Identify which cell holds the provided text, then report its [X, Y] central coordinate. 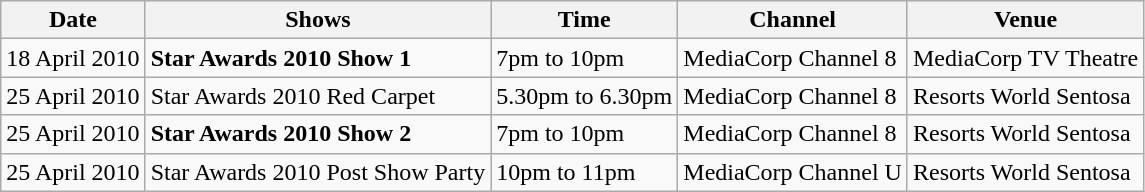
Star Awards 2010 Show 1 [318, 58]
10pm to 11pm [584, 172]
5.30pm to 6.30pm [584, 96]
Channel [793, 20]
Star Awards 2010 Red Carpet [318, 96]
Star Awards 2010 Post Show Party [318, 172]
Shows [318, 20]
MediaCorp Channel U [793, 172]
Venue [1025, 20]
MediaCorp TV Theatre [1025, 58]
Time [584, 20]
Star Awards 2010 Show 2 [318, 134]
18 April 2010 [73, 58]
Date [73, 20]
